Extract the [x, y] coordinate from the center of the cell holding the provided text.  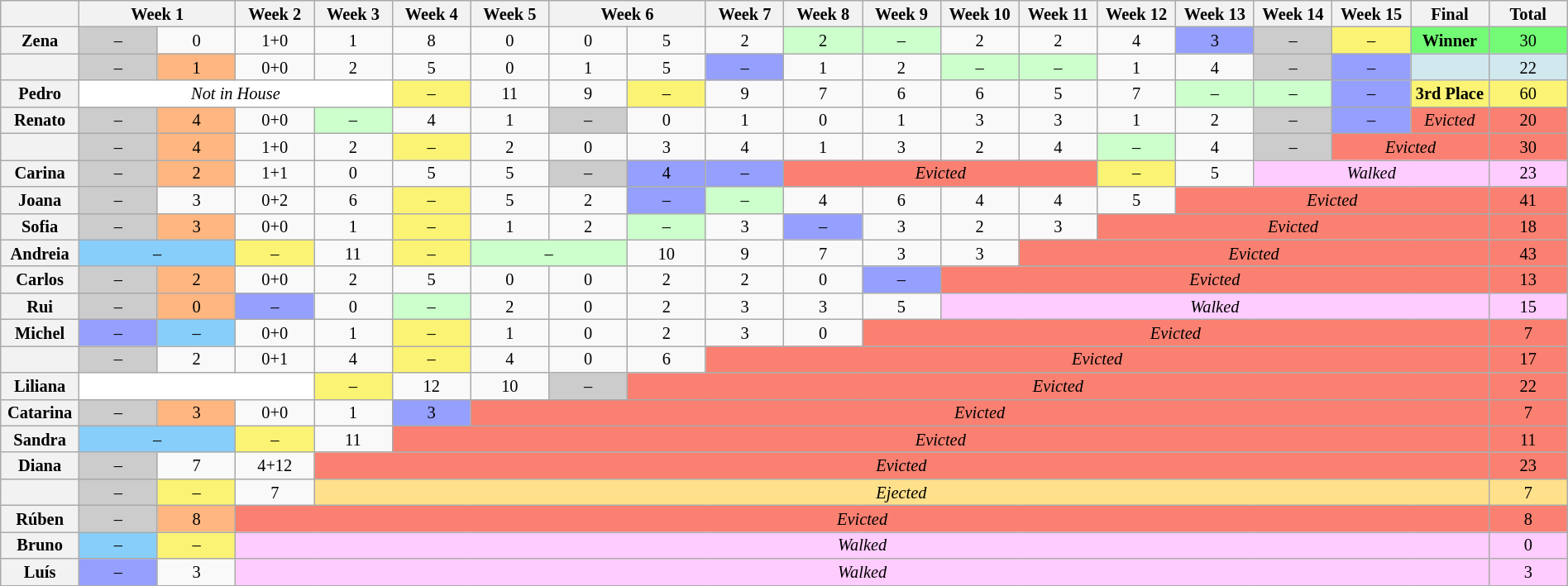
60 [1528, 93]
Week 15 [1371, 13]
Liliana [40, 386]
Andreia [40, 253]
Week 12 [1136, 13]
Week 9 [901, 13]
Sandra [40, 439]
13 [1528, 279]
Rui [40, 306]
Carlos [40, 279]
20 [1528, 120]
3rd Place [1451, 93]
Not in House [235, 93]
Week 14 [1293, 13]
Week 4 [432, 13]
18 [1528, 226]
17 [1528, 359]
Week 6 [627, 13]
Pedro [40, 93]
1+1 [275, 173]
Bruno [40, 545]
12 [432, 386]
43 [1528, 253]
Rúben [40, 518]
Week 3 [354, 13]
Week 2 [275, 13]
Week 10 [979, 13]
0+1 [275, 359]
Zena [40, 40]
Week 11 [1059, 13]
Total [1528, 13]
Joana [40, 199]
Week 7 [744, 13]
Final [1451, 13]
4+12 [275, 465]
Luís [40, 572]
Renato [40, 120]
Catarina [40, 412]
15 [1528, 306]
0+2 [275, 199]
Carina [40, 173]
Week 5 [509, 13]
Week 1 [157, 13]
Week 13 [1214, 13]
Sofia [40, 226]
Diana [40, 465]
Ejected [901, 492]
Week 8 [824, 13]
Winner [1451, 40]
Michel [40, 332]
41 [1528, 199]
